For the text-containing cell, return its midpoint in [x, y] coordinate format. 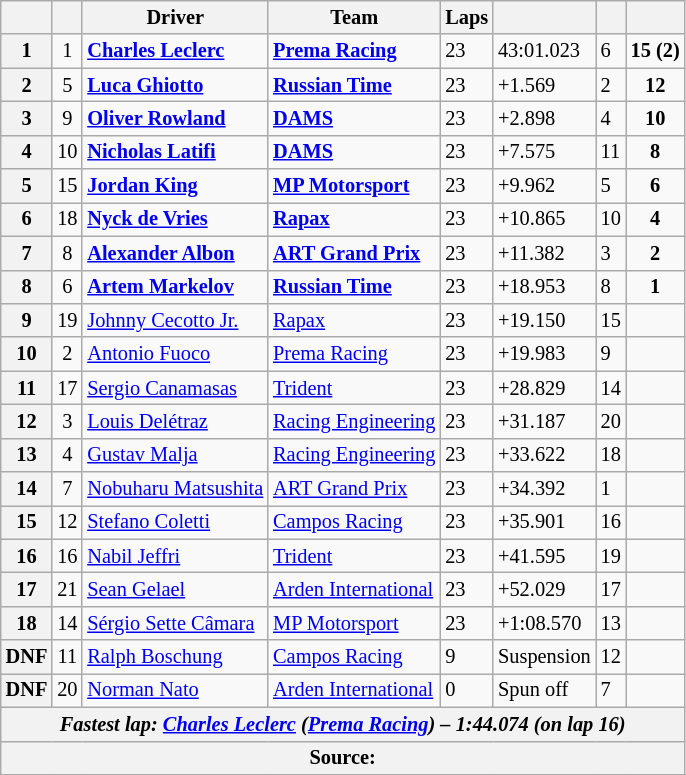
Norman Nato [175, 690]
Team [354, 17]
Stefano Coletti [175, 522]
Louis Delétraz [175, 421]
Suspension [544, 657]
+1:08.570 [544, 623]
Fastest lap: Charles Leclerc (Prema Racing) – 1:44.074 (on lap 16) [343, 724]
+41.595 [544, 556]
Nobuharu Matsushita [175, 489]
+11.382 [544, 253]
+18.953 [544, 287]
Ralph Boschung [175, 657]
Gustav Malja [175, 455]
21 [67, 589]
15 (2) [656, 51]
Nabil Jeffri [175, 556]
Laps [466, 17]
Sergio Canamasas [175, 388]
+1.569 [544, 85]
Charles Leclerc [175, 51]
Alexander Albon [175, 253]
+31.187 [544, 421]
+34.392 [544, 489]
Johnny Cecotto Jr. [175, 320]
+19.983 [544, 354]
+9.962 [544, 186]
Jordan King [175, 186]
Driver [175, 17]
+10.865 [544, 219]
Oliver Rowland [175, 118]
+2.898 [544, 118]
0 [466, 690]
Sérgio Sette Câmara [175, 623]
+7.575 [544, 152]
Nyck de Vries [175, 219]
+33.622 [544, 455]
+28.829 [544, 388]
+35.901 [544, 522]
43:01.023 [544, 51]
Source: [343, 758]
Spun off [544, 690]
Antonio Fuoco [175, 354]
+52.029 [544, 589]
Nicholas Latifi [175, 152]
+19.150 [544, 320]
Luca Ghiotto [175, 85]
Sean Gelael [175, 589]
Artem Markelov [175, 287]
